Detect which cell encompasses the target text, then output its [x, y] center coordinate. 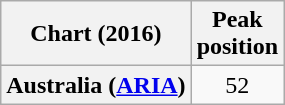
52 [237, 85]
Peakposition [237, 34]
Australia (ARIA) [96, 85]
Chart (2016) [96, 34]
